Capture the cell that displays the provided text and extract its (x, y) central coordinate. 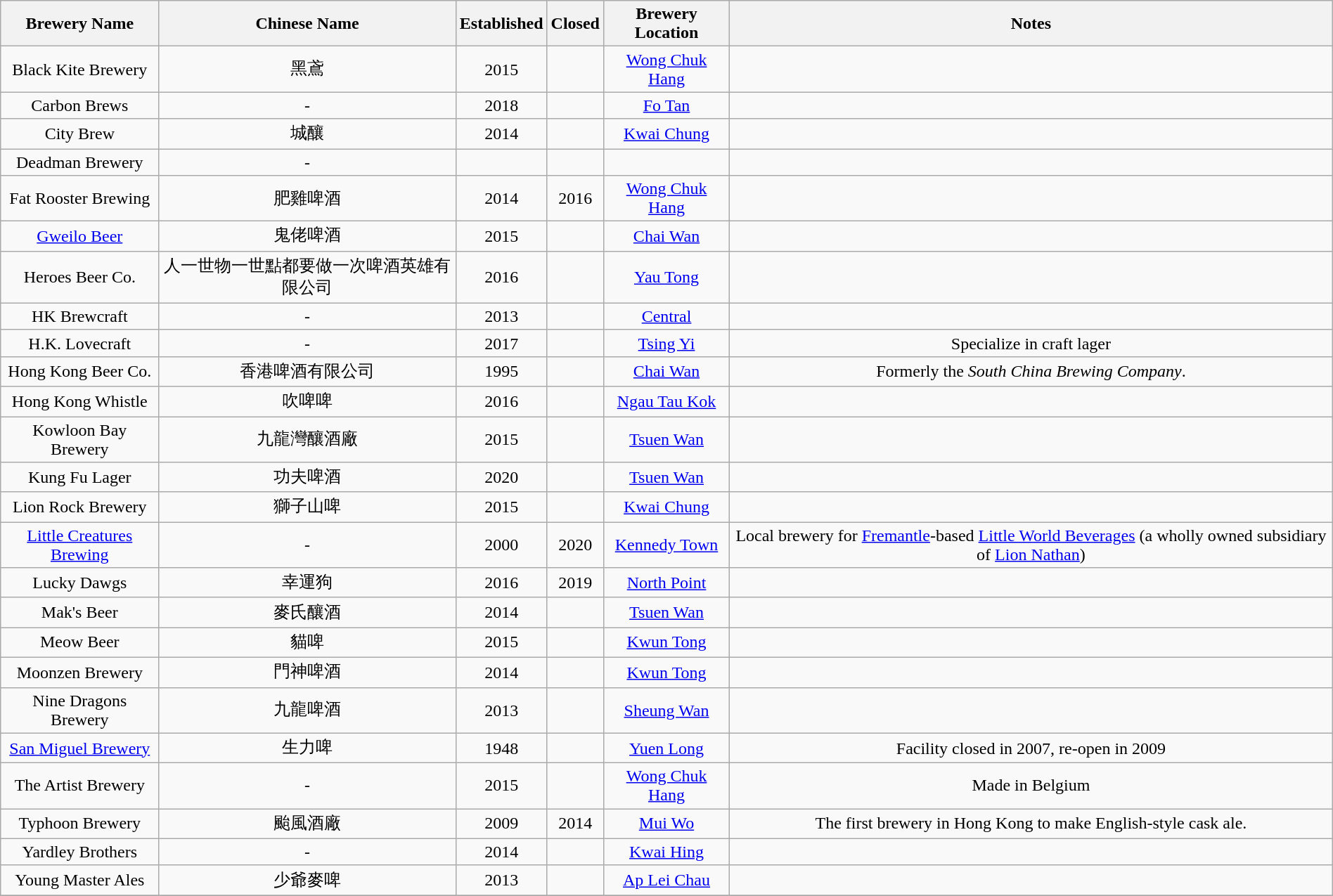
Made in Belgium (1031, 786)
Nine Dragons Brewery (80, 710)
Typhoon Brewery (80, 824)
North Point (666, 583)
Closed (575, 24)
獅子山啤 (307, 507)
Young Master Ales (80, 880)
The first brewery in Hong Kong to make English-style cask ale. (1031, 824)
少爺麥啤 (307, 880)
2017 (501, 343)
City Brew (80, 134)
Kennedy Town (666, 545)
城釀 (307, 134)
Mak's Beer (80, 613)
2018 (501, 105)
Sheung Wan (666, 710)
2000 (501, 545)
Fat Rooster Brewing (80, 198)
Lucky Dawgs (80, 583)
The Artist Brewery (80, 786)
麥氏釀酒 (307, 613)
Kowloon Bay Brewery (80, 439)
九龍啤酒 (307, 710)
Deadman Brewery (80, 162)
Facility closed in 2007, re-open in 2009 (1031, 748)
Gweilo Beer (80, 236)
颱風酒廠 (307, 824)
2009 (501, 824)
Brewery Name (80, 24)
2019 (575, 583)
Local brewery for Fremantle-based Little World Beverages (a wholly owned subsidiary of Lion Nathan) (1031, 545)
Kung Fu Lager (80, 478)
鬼佬啤酒 (307, 236)
九龍灣釀酒廠 (307, 439)
Formerly the South China Brewing Company. (1031, 371)
Yau Tong (666, 277)
功夫啤酒 (307, 478)
人一世物一世點都要做一次啤酒英雄有限公司 (307, 277)
H.K. Lovecraft (80, 343)
Tsing Yi (666, 343)
Brewery Location (666, 24)
Established (501, 24)
吹啤啤 (307, 402)
Specialize in craft lager (1031, 343)
幸運狗 (307, 583)
1948 (501, 748)
黑鳶 (307, 69)
門神啤酒 (307, 672)
香港啤酒有限公司 (307, 371)
San Miguel Brewery (80, 748)
Moonzen Brewery (80, 672)
Carbon Brews (80, 105)
Notes (1031, 24)
Hong Kong Whistle (80, 402)
Meow Beer (80, 642)
Little Creatures Brewing (80, 545)
Fo Tan (666, 105)
Ap Lei Chau (666, 880)
生力啤 (307, 748)
Ngau Tau Kok (666, 402)
Chinese Name (307, 24)
Kwai Hing (666, 852)
Heroes Beer Co. (80, 277)
Yuen Long (666, 748)
1995 (501, 371)
肥雞啤酒 (307, 198)
Central (666, 316)
Lion Rock Brewery (80, 507)
Black Kite Brewery (80, 69)
Yardley Brothers (80, 852)
Mui Wo (666, 824)
HK Brewcraft (80, 316)
貓啤 (307, 642)
Hong Kong Beer Co. (80, 371)
